For the text-containing cell, return its midpoint in [x, y] coordinate format. 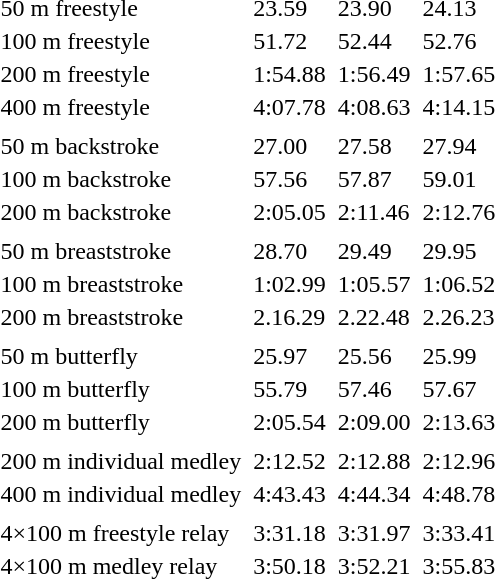
2:09.00 [374, 422]
25.56 [374, 356]
3:31.18 [290, 533]
2.22.48 [374, 317]
2:05.54 [290, 422]
1:56.49 [374, 74]
27.58 [374, 146]
2.16.29 [290, 317]
57.46 [374, 389]
4:43.43 [290, 494]
2:12.88 [374, 461]
28.70 [290, 251]
52.44 [374, 41]
3:31.97 [374, 533]
1:02.99 [290, 284]
1:54.88 [290, 74]
2:05.05 [290, 212]
4:07.78 [290, 107]
29.49 [374, 251]
57.87 [374, 179]
4:44.34 [374, 494]
1:05.57 [374, 284]
51.72 [290, 41]
27.00 [290, 146]
2:11.46 [374, 212]
55.79 [290, 389]
4:08.63 [374, 107]
2:12.52 [290, 461]
25.97 [290, 356]
57.56 [290, 179]
